Return the [x, y] coordinate for the center point of the cell that contains the specified text.  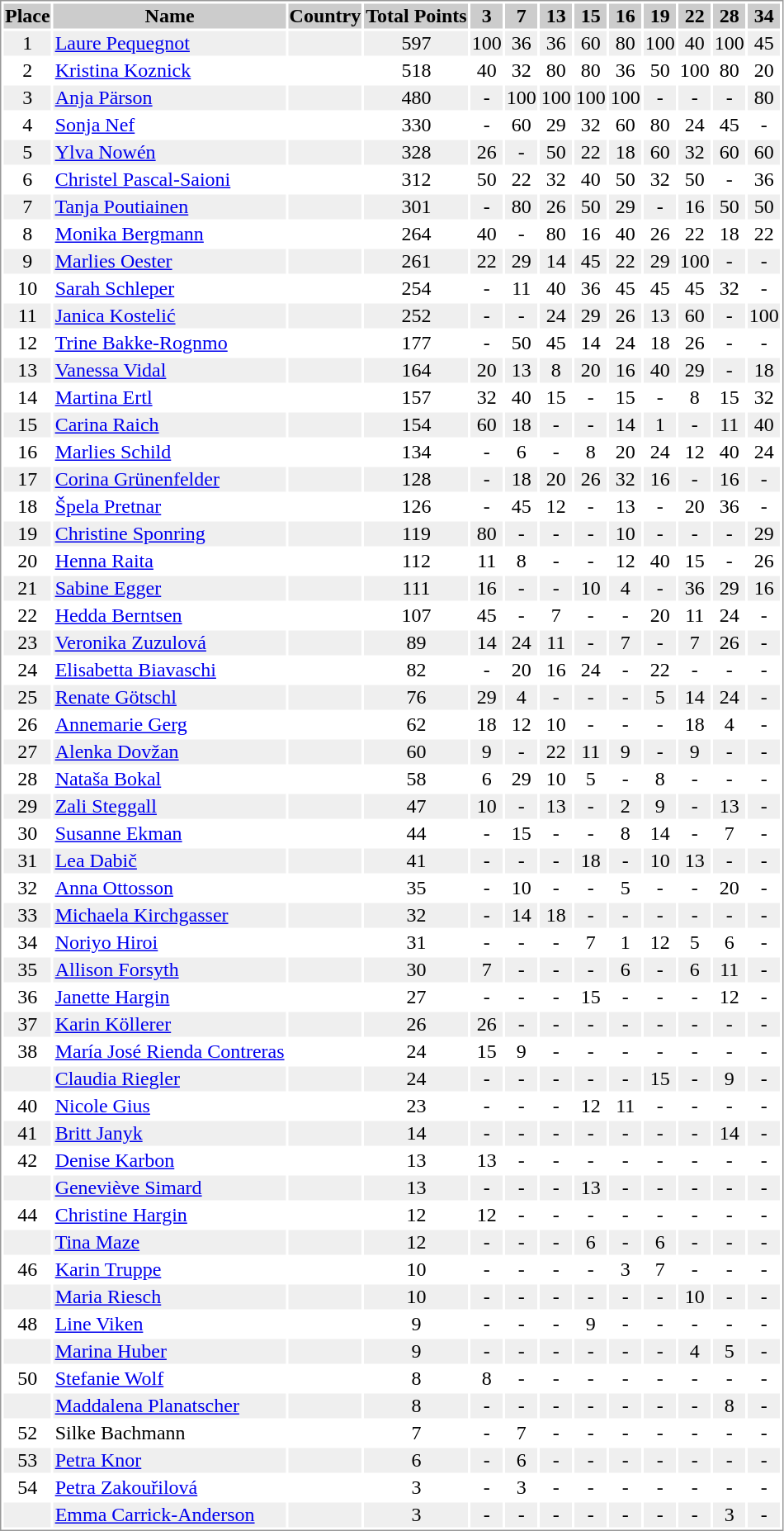
62 [416, 724]
Špela Pretnar [170, 506]
Britt Janyk [170, 1134]
89 [416, 643]
Name [170, 16]
Michaela Kirchgasser [170, 916]
Veronika Zuzulová [170, 643]
128 [416, 480]
177 [416, 343]
52 [27, 1433]
Renate Götschl [170, 698]
264 [416, 234]
252 [416, 316]
Trine Bakke-Rognmo [170, 343]
76 [416, 698]
Zali Steggall [170, 807]
Denise Karbon [170, 1160]
Corina Grünenfelder [170, 480]
Tanja Poutiainen [170, 207]
Christine Hargin [170, 1215]
312 [416, 179]
134 [416, 452]
Nicole Gius [170, 1106]
Susanne Ekman [170, 833]
Claudia Riegler [170, 1079]
Hedda Berntsen [170, 615]
301 [416, 207]
328 [416, 153]
Petra Zakouřilová [170, 1487]
42 [27, 1160]
107 [416, 615]
Maddalena Planatscher [170, 1406]
Marlies Oester [170, 262]
597 [416, 44]
126 [416, 506]
Laure Pequegnot [170, 44]
25 [27, 698]
154 [416, 425]
Ylva Nowén [170, 153]
Geneviève Simard [170, 1188]
164 [416, 371]
Anja Pärson [170, 98]
254 [416, 288]
112 [416, 561]
53 [27, 1461]
Kristina Koznick [170, 70]
111 [416, 589]
Nataša Bokal [170, 779]
Christel Pascal-Saioni [170, 179]
Petra Knor [170, 1461]
Sarah Schleper [170, 288]
Place [27, 16]
Anna Ottosson [170, 888]
Annemarie Gerg [170, 724]
21 [27, 589]
157 [416, 397]
37 [27, 1025]
480 [416, 98]
47 [416, 807]
Noriyo Hiroi [170, 942]
58 [416, 779]
Sonja Nef [170, 125]
Sabine Egger [170, 589]
Vanessa Vidal [170, 371]
17 [27, 480]
Karin Köllerer [170, 1025]
Marina Huber [170, 1352]
46 [27, 1269]
518 [416, 70]
Total Points [416, 16]
Line Viken [170, 1324]
Lea Dabič [170, 861]
38 [27, 1051]
330 [416, 125]
Marlies Schild [170, 452]
Allison Forsyth [170, 970]
Country [325, 16]
54 [27, 1487]
82 [416, 670]
Martina Ertl [170, 397]
261 [416, 262]
48 [27, 1324]
Maria Riesch [170, 1297]
Elisabetta Biavaschi [170, 670]
María José Rienda Contreras [170, 1051]
Carina Raich [170, 425]
Karin Truppe [170, 1269]
Tina Maze [170, 1243]
Christine Sponring [170, 534]
Janette Hargin [170, 997]
Janica Kostelić [170, 316]
Monika Bergmann [170, 234]
119 [416, 534]
Alenka Dovžan [170, 752]
Henna Raita [170, 561]
Emma Carrick-Anderson [170, 1515]
Stefanie Wolf [170, 1378]
33 [27, 916]
Silke Bachmann [170, 1433]
